Determine the (X, Y) coordinate at the center of the cell enclosing the given text.  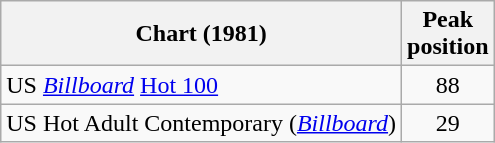
29 (448, 123)
US Billboard Hot 100 (202, 85)
Chart (1981) (202, 34)
88 (448, 85)
Peakposition (448, 34)
US Hot Adult Contemporary (Billboard) (202, 123)
